Output the (x, y) coordinate of the center of the cell containing the given text.  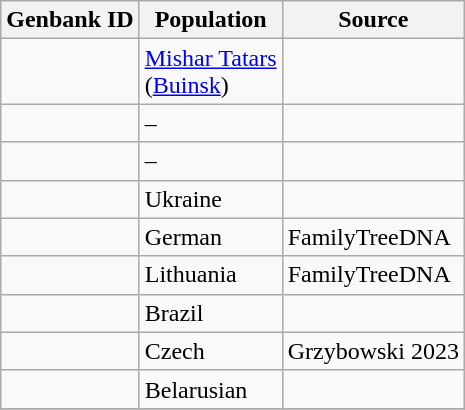
Brazil (210, 313)
Source (373, 20)
Czech (210, 351)
Grzybowski 2023 (373, 351)
Ukraine (210, 199)
Belarusian (210, 389)
Lithuania (210, 275)
German (210, 237)
Mishar Tatars(Buinsk) (210, 72)
Population (210, 20)
Genbank ID (70, 20)
